From the cell containing the given text, extract its center point as (X, Y) coordinate. 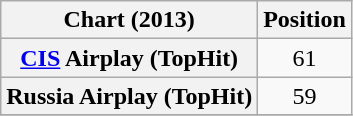
CIS Airplay (TopHit) (130, 58)
59 (305, 96)
Russia Airplay (TopHit) (130, 96)
Position (305, 20)
61 (305, 58)
Chart (2013) (130, 20)
